Search for the cell housing the specified text and yield its (X, Y) center coordinate. 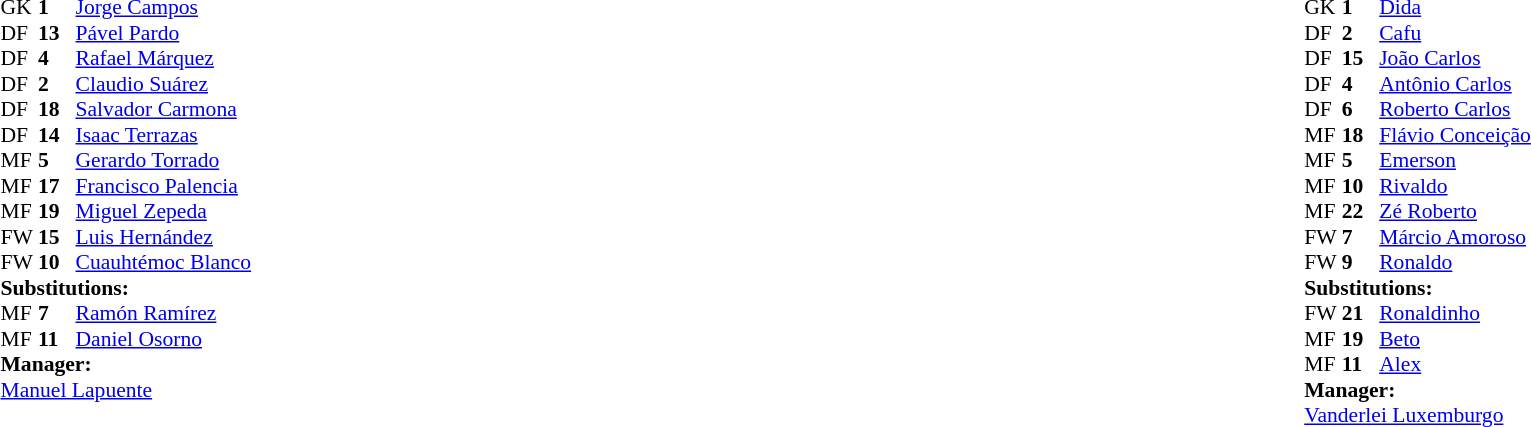
21 (1361, 313)
Gerardo Torrado (164, 161)
Isaac Terrazas (164, 135)
Pável Pardo (164, 33)
Luis Hernández (164, 237)
Ramón Ramírez (164, 313)
9 (1361, 263)
17 (57, 186)
13 (57, 33)
Manuel Lapuente (126, 390)
Daniel Osorno (164, 339)
Rafael Márquez (164, 59)
Claudio Suárez (164, 84)
Substitutions: (126, 288)
Francisco Palencia (164, 186)
14 (57, 135)
6 (1361, 109)
Manager: (126, 365)
Salvador Carmona (164, 109)
22 (1361, 211)
Miguel Zepeda (164, 211)
Cuauhtémoc Blanco (164, 263)
